Identify which cell holds the provided text, then report its (x, y) central coordinate. 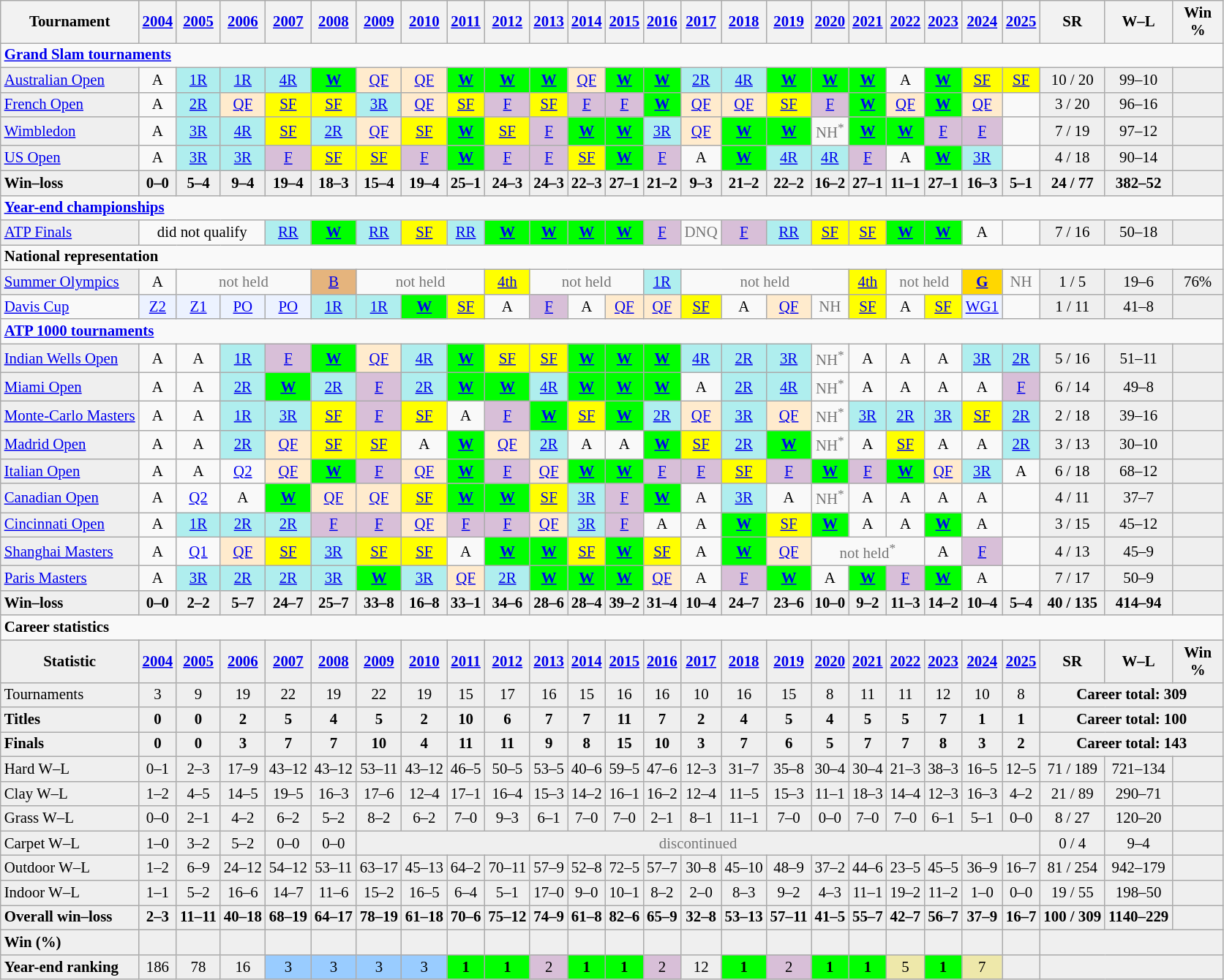
63–17 (379, 868)
11–11 (198, 918)
Monte-Carlo Masters (70, 415)
10–1 (625, 893)
56–7 (943, 918)
Australian Open (70, 80)
57–11 (789, 918)
Davis Cup (70, 306)
Career total: 309 (1131, 695)
57–9 (549, 868)
5 / 16 (1073, 358)
14–5 (243, 794)
64–2 (466, 868)
1 / 11 (1073, 306)
Miami Open (70, 386)
19–5 (288, 794)
52–8 (587, 868)
24 / 77 (1073, 183)
3 / 13 (1073, 445)
28–4 (587, 603)
WG1 (982, 306)
Year-end ranking (70, 967)
70–11 (507, 868)
Indian Wells Open (70, 358)
7 / 19 (1073, 132)
49–8 (1138, 386)
Z1 (198, 306)
45–5 (943, 868)
2–2 (198, 603)
36–9 (982, 868)
7 / 16 (1073, 233)
Italian Open (70, 471)
ATP Finals (70, 233)
17–9 (243, 769)
31–4 (662, 603)
17–0 (549, 893)
17–6 (379, 794)
11–2 (943, 893)
Canadian Open (70, 497)
4 / 13 (1073, 551)
Z2 (158, 306)
942–179 (1138, 868)
65–9 (662, 918)
8–1 (701, 818)
37–2 (830, 868)
90–14 (1138, 158)
French Open (70, 105)
59–5 (625, 769)
50–9 (1138, 578)
48–9 (789, 868)
45–13 (424, 868)
41–8 (1138, 306)
DNQ (701, 233)
68–12 (1138, 471)
23–5 (906, 868)
61–18 (424, 918)
8 / 27 (1073, 818)
22–2 (789, 183)
75–12 (507, 918)
8–3 (744, 893)
discontinued (698, 843)
120–20 (1138, 818)
45–9 (1138, 551)
2 / 18 (1073, 415)
82–6 (625, 918)
19–2 (906, 893)
Win (%) (70, 942)
54–12 (288, 868)
100 / 309 (1073, 918)
6 / 14 (1073, 386)
46–5 (466, 769)
6–4 (466, 893)
30–8 (701, 868)
71 / 189 (1073, 769)
61–8 (587, 918)
2–0 (701, 893)
19–6 (1138, 282)
3–2 (198, 843)
35–8 (789, 769)
not held* (868, 551)
40–6 (587, 769)
Tournaments (70, 695)
16–1 (625, 794)
3 / 20 (1073, 105)
16–8 (424, 603)
31–7 (744, 769)
76% (1198, 282)
30–10 (1138, 445)
198–50 (1138, 893)
17 (507, 695)
55–7 (868, 918)
23–6 (789, 603)
Summer Olympics (70, 282)
11–3 (906, 603)
17–1 (466, 794)
Grass W–L (70, 818)
721–134 (1138, 769)
Hard W–L (70, 769)
44–6 (868, 868)
10 / 20 (1073, 80)
51–11 (1138, 358)
1 / 5 (1073, 282)
Shanghai Masters (70, 551)
10–0 (830, 603)
12–5 (1021, 769)
Career total: 100 (1131, 720)
96–16 (1138, 105)
97–12 (1138, 132)
53–5 (549, 769)
6–9 (198, 868)
Grand Slam tournaments (612, 55)
19 / 55 (1073, 893)
78–19 (379, 918)
33–1 (466, 603)
290–71 (1138, 794)
45–10 (744, 868)
4 / 11 (1073, 497)
Cincinnati Open (70, 524)
1140–229 (1138, 918)
Career total: 143 (1131, 745)
37–9 (982, 918)
ATP 1000 tournaments (612, 331)
45–12 (1138, 524)
64–17 (334, 918)
81 / 254 (1073, 868)
Overall win–loss (70, 918)
57–7 (662, 868)
28–6 (549, 603)
34–6 (507, 603)
39–16 (1138, 415)
70–6 (466, 918)
Titles (70, 720)
Q1 (198, 551)
99–10 (1138, 80)
15–2 (379, 893)
4–3 (830, 893)
21 / 89 (1073, 794)
11–6 (334, 893)
4–5 (198, 794)
50–18 (1138, 233)
14–7 (288, 893)
Statistic (70, 661)
0 / 4 (1073, 843)
did not qualify (202, 233)
9–0 (587, 893)
Paris Masters (70, 578)
41–5 (830, 918)
42–7 (906, 918)
21–3 (906, 769)
68–19 (288, 918)
40 / 135 (1073, 603)
16–4 (507, 794)
15–4 (379, 183)
25–1 (466, 183)
74–9 (549, 918)
16–6 (243, 893)
7 / 17 (1073, 578)
0–1 (158, 769)
Outdoor W–L (70, 868)
25–7 (334, 603)
Carpet W–L (70, 843)
B (334, 282)
78 (198, 967)
6 / 18 (1073, 471)
47–6 (662, 769)
Clay W–L (70, 794)
382–52 (1138, 183)
53–13 (744, 918)
24–12 (243, 868)
Indoor W–L (70, 893)
11–5 (744, 794)
Madrid Open (70, 445)
40–18 (243, 918)
50–5 (507, 769)
Tournament (70, 22)
Career statistics (612, 627)
Finals (70, 745)
38–3 (943, 769)
37–7 (1138, 497)
33–8 (379, 603)
22–3 (587, 183)
Wimbledon (70, 132)
1–1 (158, 893)
414–94 (1138, 603)
39–2 (625, 603)
3 / 15 (1073, 524)
Year-end championships (612, 208)
National representation (612, 257)
186 (158, 967)
14–4 (906, 794)
72–5 (625, 868)
US Open (70, 158)
4 / 18 (1073, 158)
32–8 (701, 918)
G (982, 282)
5–7 (243, 603)
